Locate the cell with the specified text and output its [x, y] center coordinate. 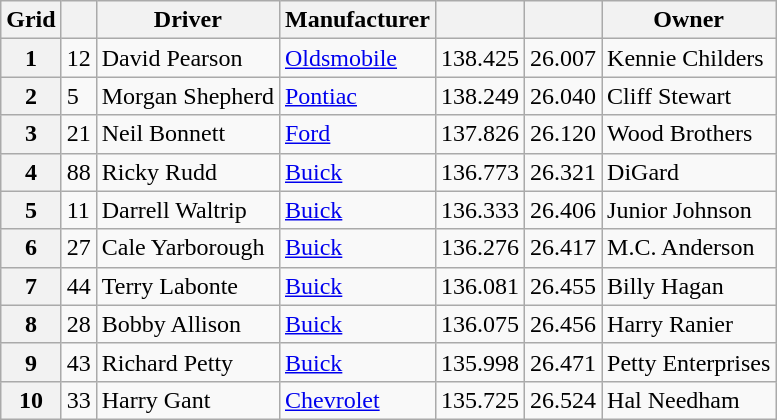
Kennie Childers [689, 58]
Chevrolet [357, 400]
Richard Petty [188, 362]
Harry Gant [188, 400]
Billy Hagan [689, 286]
DiGard [689, 172]
9 [31, 362]
Ford [357, 134]
43 [78, 362]
M.C. Anderson [689, 248]
26.417 [562, 248]
7 [31, 286]
26.120 [562, 134]
138.249 [480, 96]
Petty Enterprises [689, 362]
Cale Yarborough [188, 248]
137.826 [480, 134]
88 [78, 172]
Neil Bonnett [188, 134]
3 [31, 134]
Manufacturer [357, 20]
26.456 [562, 324]
Darrell Waltrip [188, 210]
136.333 [480, 210]
136.276 [480, 248]
Grid [31, 20]
Cliff Stewart [689, 96]
Junior Johnson [689, 210]
26.524 [562, 400]
26.321 [562, 172]
26.007 [562, 58]
10 [31, 400]
6 [31, 248]
21 [78, 134]
Bobby Allison [188, 324]
Terry Labonte [188, 286]
26.455 [562, 286]
Ricky Rudd [188, 172]
135.998 [480, 362]
136.081 [480, 286]
Driver [188, 20]
33 [78, 400]
Wood Brothers [689, 134]
12 [78, 58]
1 [31, 58]
Hal Needham [689, 400]
Pontiac [357, 96]
Owner [689, 20]
Harry Ranier [689, 324]
8 [31, 324]
44 [78, 286]
28 [78, 324]
136.773 [480, 172]
2 [31, 96]
26.040 [562, 96]
26.471 [562, 362]
11 [78, 210]
135.725 [480, 400]
26.406 [562, 210]
Oldsmobile [357, 58]
136.075 [480, 324]
27 [78, 248]
138.425 [480, 58]
David Pearson [188, 58]
4 [31, 172]
Morgan Shepherd [188, 96]
